Pinpoint the cell where the given text exists, returning its [x, y] midpoint coordinate. 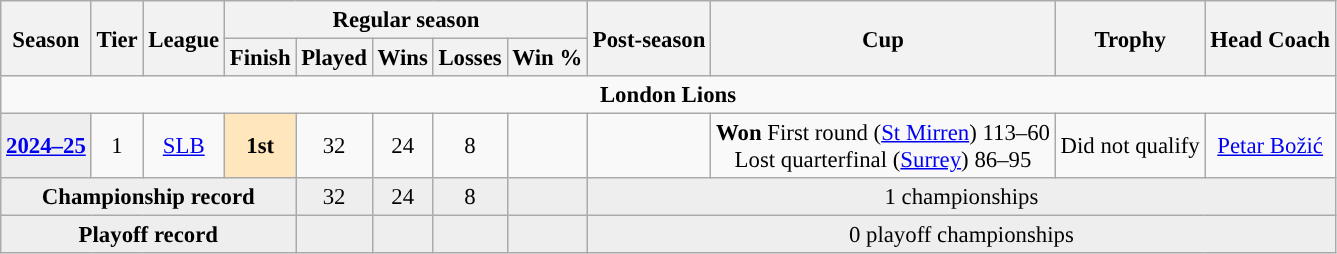
Tier [117, 38]
Post-season [648, 38]
1 [117, 146]
Championship record [148, 197]
Playoff record [148, 235]
Head Coach [1270, 38]
2024–25 [46, 146]
London Lions [668, 95]
Petar Božić [1270, 146]
Won First round (St Mirren) 113–60Lost quarterfinal (Surrey) 86–95 [884, 146]
Did not qualify [1130, 146]
League [184, 38]
Trophy [1130, 38]
Wins [402, 58]
Win % [547, 58]
Season [46, 38]
Finish [260, 58]
1 championships [961, 197]
1st [260, 146]
Cup [884, 38]
Regular season [406, 20]
Losses [470, 58]
Played [334, 58]
0 playoff championships [961, 235]
SLB [184, 146]
